Capture the cell that displays the provided text and extract its (X, Y) central coordinate. 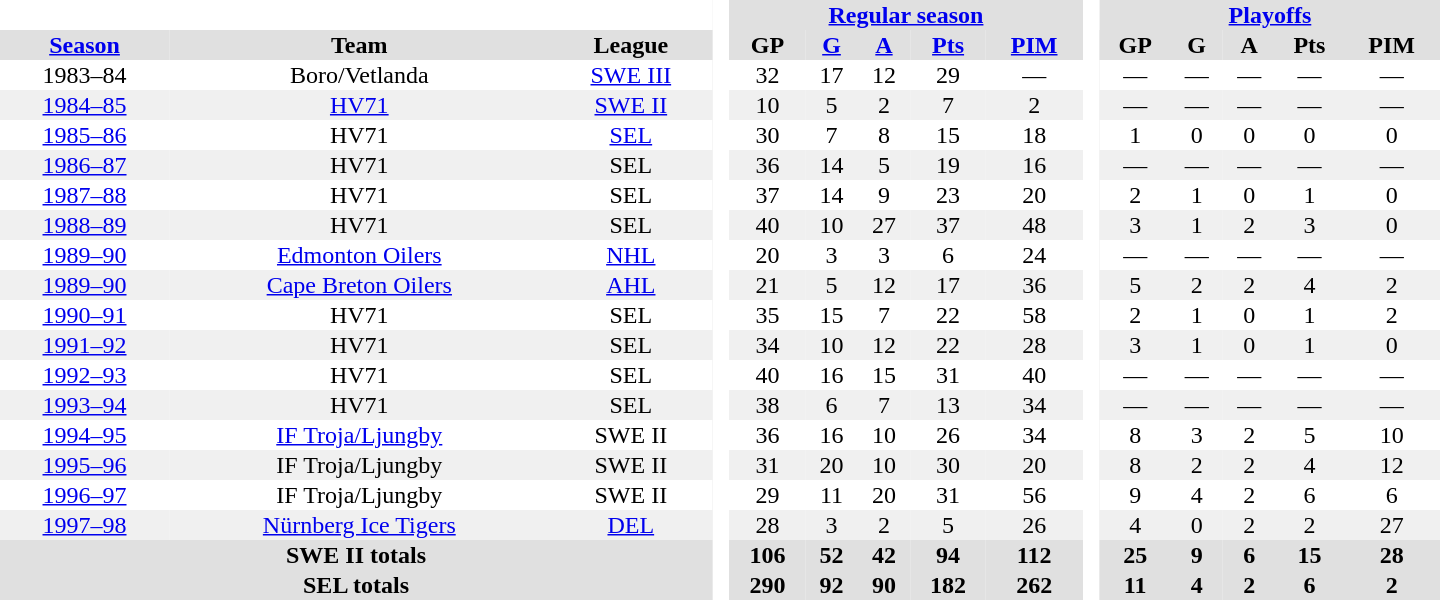
38 (768, 405)
58 (1034, 315)
92 (831, 585)
13 (948, 405)
Boro/Vetlanda (360, 75)
SWE II totals (356, 555)
NHL (632, 255)
290 (768, 585)
94 (948, 555)
Edmonton Oilers (360, 255)
SEL totals (356, 585)
Cape Breton Oilers (360, 285)
1983–84 (84, 75)
1994–95 (84, 435)
21 (768, 285)
League (632, 45)
1993–94 (84, 405)
48 (1034, 225)
18 (1034, 135)
1988–89 (84, 225)
1986–87 (84, 165)
SWE III (632, 75)
1996–97 (84, 495)
1985–86 (84, 135)
262 (1034, 585)
24 (1034, 255)
1997–98 (84, 525)
52 (831, 555)
AHL (632, 285)
42 (884, 555)
106 (768, 555)
1995–96 (84, 465)
25 (1136, 555)
90 (884, 585)
Playoffs (1270, 15)
DEL (632, 525)
1990–91 (84, 315)
1991–92 (84, 345)
Team (360, 45)
23 (948, 195)
112 (1034, 555)
35 (768, 315)
1992–93 (84, 375)
32 (768, 75)
182 (948, 585)
Nürnberg Ice Tigers (360, 525)
Regular season (906, 15)
19 (948, 165)
1984–85 (84, 105)
Season (84, 45)
56 (1034, 495)
1987–88 (84, 195)
